Determine the [x, y] coordinate at the center of the cell enclosing the given text.  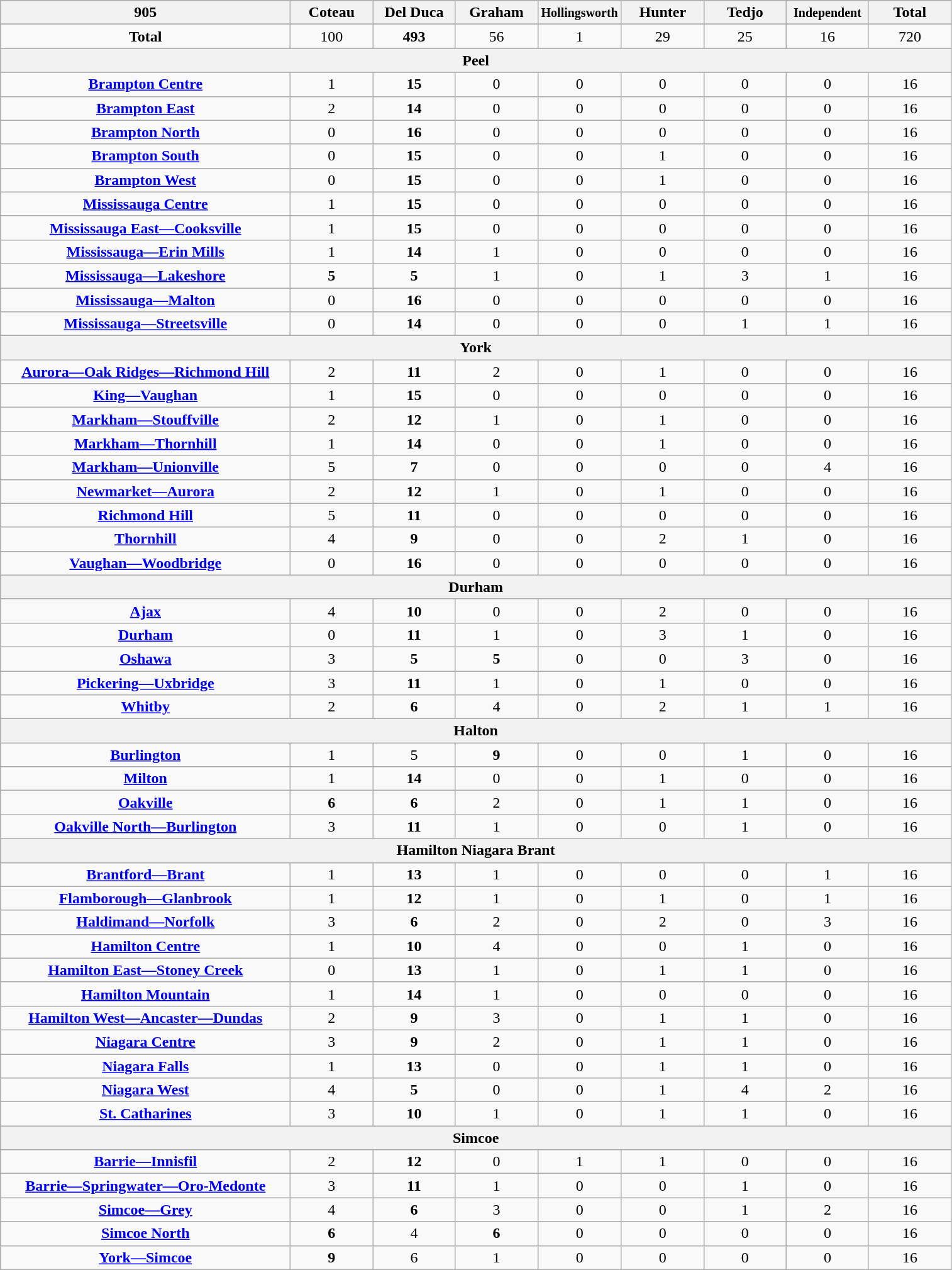
Newmarket—Aurora [146, 491]
Flamborough—Glanbrook [146, 898]
Mississauga Centre [146, 204]
Coteau [332, 13]
Niagara West [146, 1090]
York—Simcoe [146, 1257]
Markham—Thornhill [146, 443]
Barrie—Springwater—Oro-Medonte [146, 1186]
Barrie—Innisfil [146, 1162]
Brampton East [146, 108]
Mississauga—Streetsville [146, 324]
Oakville North—Burlington [146, 827]
Hunter [663, 13]
Mississauga—Lakeshore [146, 276]
Independent [827, 13]
Markham—Stouffville [146, 420]
Brampton South [146, 156]
25 [744, 36]
Peel [476, 60]
Hollingsworth [580, 13]
Markham—Unionville [146, 467]
Hamilton Centre [146, 946]
7 [414, 467]
Mississauga—Erin Mills [146, 252]
Simcoe [476, 1138]
493 [414, 36]
Richmond Hill [146, 515]
Simcoe—Grey [146, 1210]
Pickering—Uxbridge [146, 682]
Ajax [146, 611]
Del Duca [414, 13]
Brantford—Brant [146, 874]
Brampton North [146, 132]
King—Vaughan [146, 396]
905 [146, 13]
Tedjo [744, 13]
Whitby [146, 707]
York [476, 348]
Graham [497, 13]
Oshawa [146, 659]
Hamilton East—Stoney Creek [146, 970]
Brampton Centre [146, 84]
Aurora—Oak Ridges—Richmond Hill [146, 372]
Brampton West [146, 180]
56 [497, 36]
Hamilton West—Ancaster—Dundas [146, 1018]
29 [663, 36]
Thornhill [146, 539]
Simcoe North [146, 1234]
Hamilton Mountain [146, 994]
Niagara Falls [146, 1066]
Hamilton Niagara Brant [476, 850]
Vaughan—Woodbridge [146, 563]
Halton [476, 731]
Niagara Centre [146, 1042]
Mississauga East—Cooksville [146, 228]
Mississauga—Malton [146, 300]
Haldimand—Norfolk [146, 922]
Milton [146, 779]
720 [909, 36]
100 [332, 36]
Oakville [146, 803]
St. Catharines [146, 1114]
Burlington [146, 755]
